Return the (x, y) coordinate for the center point of the cell that contains the specified text.  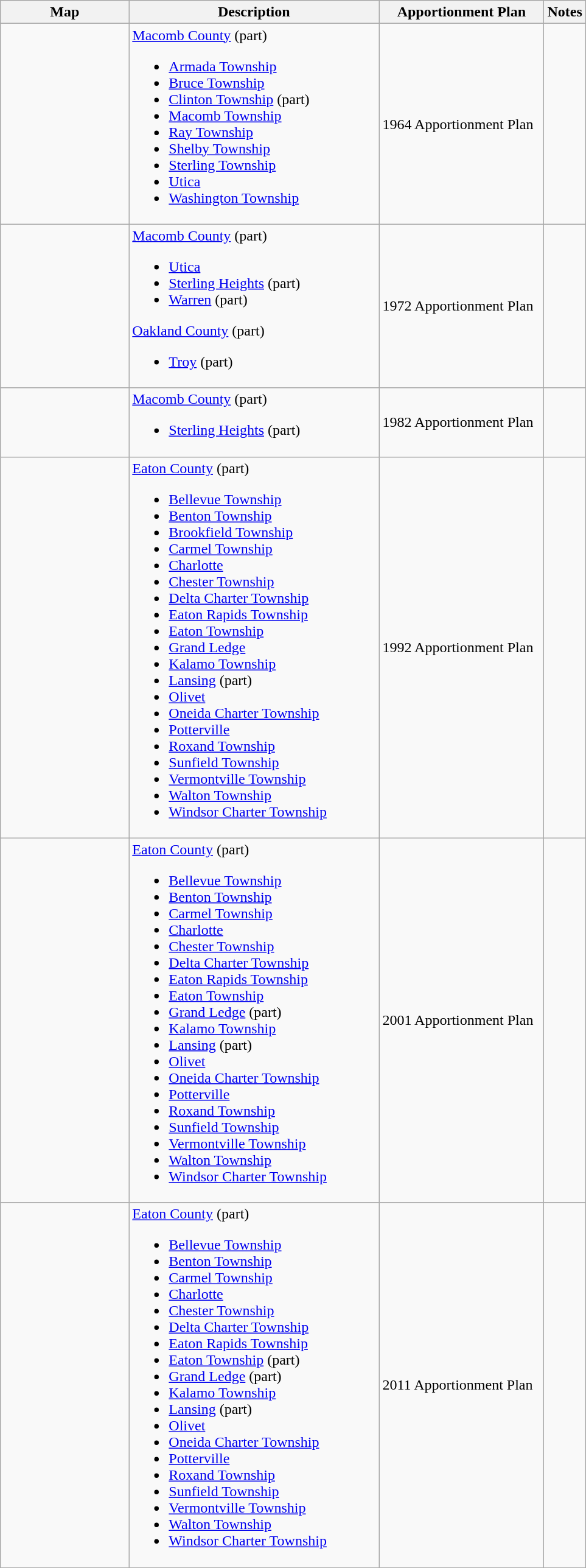
Apportionment Plan (461, 12)
Description (254, 12)
Macomb County (part)UticaSterling Heights (part)Warren (part)Oakland County (part)Troy (part) (254, 306)
Notes (565, 12)
1972 Apportionment Plan (461, 306)
Macomb County (part)Sterling Heights (part) (254, 423)
1982 Apportionment Plan (461, 423)
2011 Apportionment Plan (461, 1385)
2001 Apportionment Plan (461, 1021)
1992 Apportionment Plan (461, 647)
Map (65, 12)
1964 Apportionment Plan (461, 124)
